Search for the cell housing the specified text and yield its (X, Y) center coordinate. 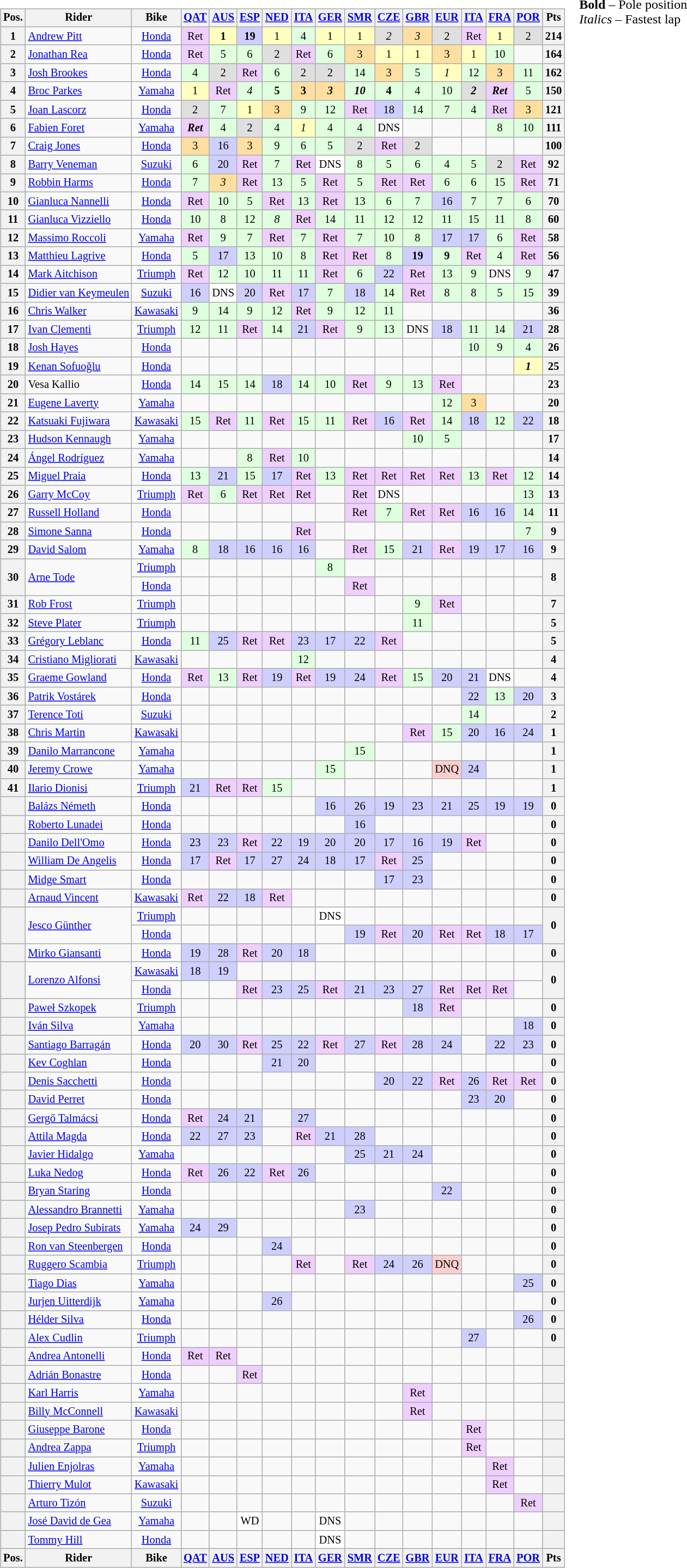
Andrea Zappa (78, 1448)
Robbin Harms (78, 183)
Ron van Steenbergen (78, 1247)
Graeme Gowland (78, 678)
Karl Harris (78, 1393)
Ángel Rodríguez (78, 458)
56 (554, 256)
Katsuaki Fujiwara (78, 421)
Kev Coghlan (78, 1063)
Lorenzo Alfonsi (78, 981)
Alessandro Brannetti (78, 1210)
Iván Silva (78, 1026)
Arne Tode (78, 576)
40 (13, 770)
Gergő Talmácsi (78, 1118)
Paweł Szkopek (78, 1008)
Grégory Leblanc (78, 641)
Andrew Pitt (78, 36)
Simone Sanna (78, 531)
Bryan Staring (78, 1192)
Joan Lascorz (78, 110)
Alex Cudlin (78, 1338)
Vesa Kallio (78, 385)
32 (13, 623)
164 (554, 54)
100 (554, 146)
Massimo Roccoli (78, 238)
Chris Walker (78, 311)
Danilo Dell'Omo (78, 843)
111 (554, 128)
Didier van Keymeulen (78, 293)
Mark Aitchison (78, 275)
Denis Sacchetti (78, 1081)
70 (554, 201)
Hélder Silva (78, 1320)
37 (13, 715)
Steve Plater (78, 623)
Ilario Dionisi (78, 788)
Adrián Bonastre (78, 1375)
WD (250, 1521)
Giuseppe Barone (78, 1430)
Jurjen Uitterdijk (78, 1302)
Julien Enjolras (78, 1466)
Danilo Marrancone (78, 751)
Gianluca Vizziello (78, 220)
Javier Hidalgo (78, 1154)
Chris Martin (78, 733)
Russell Holland (78, 513)
William De Angelis (78, 861)
Craig Jones (78, 146)
Tommy Hill (78, 1540)
Ruggero Scambia (78, 1265)
Fabien Foret (78, 128)
Gianluca Nannelli (78, 201)
Terence Toti (78, 715)
71 (554, 183)
Josh Brookes (78, 73)
David Perret (78, 1099)
38 (13, 733)
Josep Pedro Subirats (78, 1228)
Jonathan Rea (78, 54)
Tiago Dias (78, 1283)
162 (554, 73)
Billy McConnell (78, 1412)
33 (13, 641)
Arturo Tizón (78, 1503)
Patrik Vostárek (78, 696)
34 (13, 660)
Broc Parkes (78, 91)
60 (554, 220)
Miguel Praia (78, 476)
92 (554, 165)
Cristiano Migliorati (78, 660)
Matthieu Lagrive (78, 256)
Thierry Mulot (78, 1485)
Mirko Giansanti (78, 953)
Santiago Barragán (78, 1044)
121 (554, 110)
Attila Magda (78, 1137)
David Salom (78, 550)
Kenan Sofuoğlu (78, 366)
Andrea Antonelli (78, 1357)
Ivan Clementi (78, 330)
Balázs Németh (78, 806)
Garry McCoy (78, 495)
Jesco Günther (78, 925)
Eugene Laverty (78, 403)
41 (13, 788)
Roberto Lunadei (78, 825)
Jeremy Crowe (78, 770)
47 (554, 275)
58 (554, 238)
Hudson Kennaugh (78, 440)
35 (13, 678)
José David de Gea (78, 1521)
Josh Hayes (78, 348)
214 (554, 36)
31 (13, 605)
Luka Nedog (78, 1173)
Barry Veneman (78, 165)
150 (554, 91)
Midge Smart (78, 879)
Arnaud Vincent (78, 898)
Rob Frost (78, 605)
